Capture the cell that displays the provided text and extract its [x, y] central coordinate. 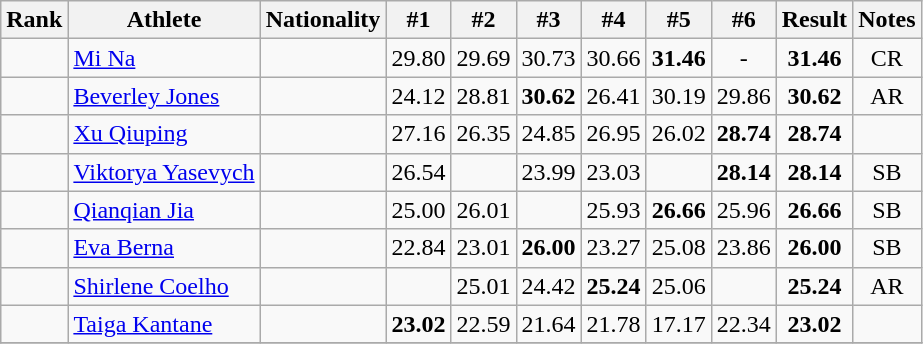
25.96 [744, 210]
Notes [887, 20]
- [744, 58]
#6 [744, 20]
24.42 [548, 286]
Taiga Kantane [164, 324]
23.99 [548, 172]
Shirlene Coelho [164, 286]
26.01 [484, 210]
Xu Qiuping [164, 134]
23.03 [614, 172]
23.01 [484, 248]
#5 [678, 20]
26.41 [614, 96]
CR [887, 58]
25.93 [614, 210]
Eva Berna [164, 248]
#2 [484, 20]
30.73 [548, 58]
25.06 [678, 286]
Viktorya Yasevych [164, 172]
25.08 [678, 248]
#3 [548, 20]
21.64 [548, 324]
17.17 [678, 324]
22.84 [418, 248]
30.19 [678, 96]
29.69 [484, 58]
23.27 [614, 248]
Qianqian Jia [164, 210]
Mi Na [164, 58]
Nationality [323, 20]
25.01 [484, 286]
26.54 [418, 172]
28.81 [484, 96]
#1 [418, 20]
Athlete [164, 20]
21.78 [614, 324]
25.00 [418, 210]
Beverley Jones [164, 96]
26.35 [484, 134]
#4 [614, 20]
24.12 [418, 96]
26.02 [678, 134]
24.85 [548, 134]
22.59 [484, 324]
Rank [34, 20]
30.66 [614, 58]
27.16 [418, 134]
29.86 [744, 96]
23.86 [744, 248]
26.95 [614, 134]
29.80 [418, 58]
Result [814, 20]
22.34 [744, 324]
